Extract the (X, Y) coordinate from the center of the cell holding the provided text.  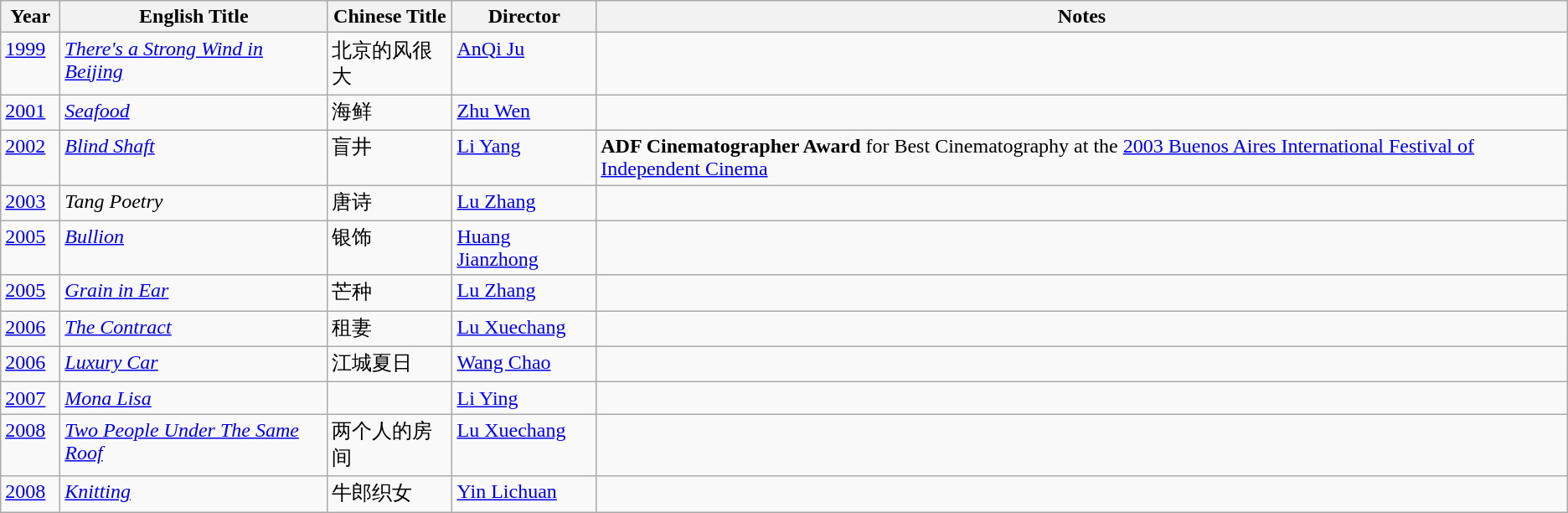
芒种 (390, 293)
The Contract (194, 329)
海鲜 (390, 112)
English Title (194, 17)
1999 (30, 64)
AnQi Ju (524, 64)
2001 (30, 112)
Knitting (194, 495)
Tang Poetry (194, 203)
Li Yang (524, 158)
Director (524, 17)
租妻 (390, 329)
Year (30, 17)
There's a Strong Wind in Beijing (194, 64)
Yin Lichuan (524, 495)
Two People Under The Same Roof (194, 445)
Blind Shaft (194, 158)
Grain in Ear (194, 293)
银饰 (390, 248)
两个人的房间 (390, 445)
Huang Jianzhong (524, 248)
唐诗 (390, 203)
2003 (30, 203)
盲井 (390, 158)
Notes (1082, 17)
Seafood (194, 112)
江城夏日 (390, 364)
Luxury Car (194, 364)
Li Ying (524, 398)
ADF Cinematographer Award for Best Cinematography at the 2003 Buenos Aires International Festival of Independent Cinema (1082, 158)
北京的风很大 (390, 64)
Wang Chao (524, 364)
牛郎织女 (390, 495)
2007 (30, 398)
Zhu Wen (524, 112)
Chinese Title (390, 17)
Bullion (194, 248)
2002 (30, 158)
Mona Lisa (194, 398)
